For the text-containing cell, return its midpoint in [x, y] coordinate format. 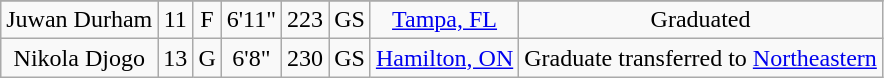
6'11" [251, 20]
G [207, 58]
223 [306, 20]
Graduate transferred to Northeastern [701, 58]
F [207, 20]
230 [306, 58]
Graduated [701, 20]
Nikola Djogo [80, 58]
6'8" [251, 58]
Juwan Durham [80, 20]
11 [176, 20]
13 [176, 58]
Hamilton, ON [444, 58]
Tampa, FL [444, 20]
